For the text-containing cell, return its midpoint in (x, y) coordinate format. 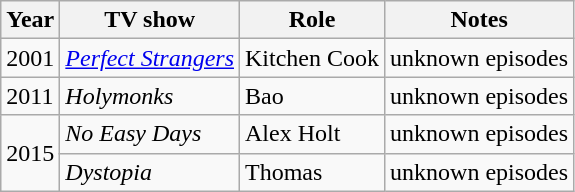
Bao (312, 96)
Year (30, 20)
Alex Holt (312, 134)
Dystopia (150, 172)
2001 (30, 58)
Perfect Strangers (150, 58)
Role (312, 20)
No Easy Days (150, 134)
2011 (30, 96)
Thomas (312, 172)
Notes (480, 20)
Kitchen Cook (312, 58)
TV show (150, 20)
Holymonks (150, 96)
2015 (30, 153)
